For the text-containing cell, return its midpoint in (X, Y) coordinate format. 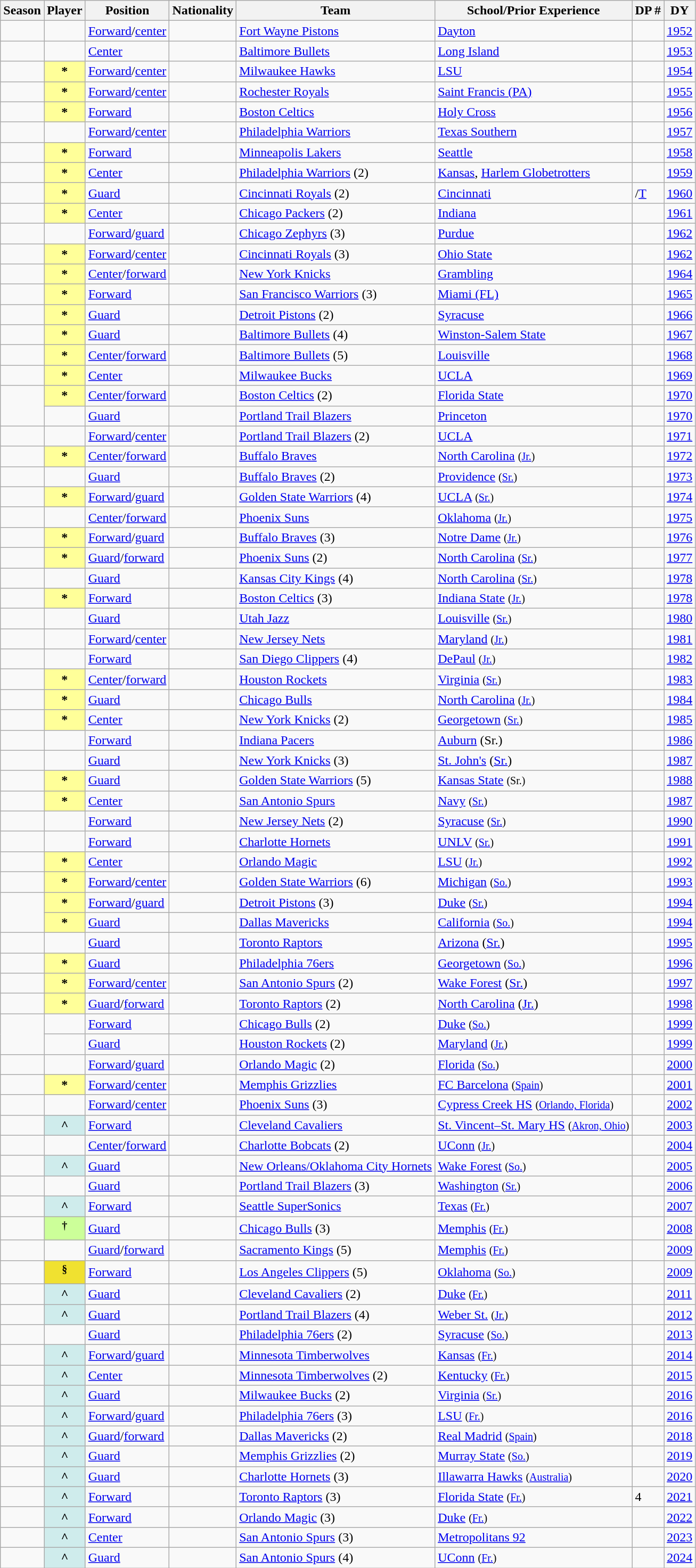
UConn (Jr.) (534, 1145)
San Antonio Spurs (2) (335, 983)
California (So.) (534, 923)
2001 (679, 1085)
Rochester Royals (335, 92)
2021 (679, 1497)
Season (22, 11)
Georgetown (Sr.) (534, 720)
4 (648, 1497)
DP # (648, 11)
Indiana Pacers (335, 740)
Holy Cross (534, 112)
Arizona (Sr.) (534, 943)
Seattle SuperSonics (335, 1206)
Dallas Mavericks (2) (335, 1436)
Princeton (534, 416)
1974 (679, 497)
Minnesota Timberwolves (335, 1355)
UCLA (Sr.) (534, 497)
Toronto Raptors (3) (335, 1497)
1971 (679, 436)
DY (679, 11)
Weber St. (Jr.) (534, 1315)
1961 (679, 213)
/T (648, 193)
Baltimore Bullets (4) (335, 335)
Team (335, 11)
UConn (Fr.) (534, 1557)
1981 (679, 639)
Golden State Warriors (4) (335, 497)
Georgetown (So.) (534, 963)
1990 (679, 821)
Cincinnati Royals (2) (335, 193)
1967 (679, 335)
Memphis Grizzlies (335, 1085)
Orlando Magic (335, 861)
San Antonio Spurs (335, 801)
Position (127, 11)
New York Knicks (3) (335, 760)
Louisville (Sr.) (534, 619)
1984 (679, 700)
2006 (679, 1186)
Cleveland Cavaliers (2) (335, 1294)
Kansas State (Sr.) (534, 781)
Oklahoma (Jr.) (534, 517)
Navy (Sr.) (534, 801)
1995 (679, 943)
2008 (679, 1228)
Dayton (534, 31)
1993 (679, 882)
1975 (679, 517)
1958 (679, 152)
Kansas, Harlem Globetrotters (534, 173)
2005 (679, 1165)
Houston Rockets (335, 679)
Cypress Creek HS (Orlando, Florida) (534, 1105)
2020 (679, 1476)
Metropolitans 92 (534, 1537)
1973 (679, 477)
UNLV (Sr.) (534, 841)
Buffalo Braves (2) (335, 477)
1996 (679, 963)
Duke (Sr.) (534, 902)
Grambling (534, 274)
1960 (679, 193)
San Antonio Spurs (3) (335, 1537)
Texas (Fr.) (534, 1206)
2018 (679, 1436)
1964 (679, 274)
1986 (679, 740)
Portland Trail Blazers (2) (335, 436)
Kansas (Fr.) (534, 1355)
Minneapolis Lakers (335, 152)
Kansas City Kings (4) (335, 578)
Auburn (Sr.) (534, 740)
New Jersey Nets (335, 639)
Florida (So.) (534, 1064)
† (64, 1228)
2024 (679, 1557)
§ (64, 1273)
Baltimore Bullets (335, 51)
Memphis Grizzlies (2) (335, 1456)
Florida State (534, 396)
LSU (Fr.) (534, 1416)
Buffalo Braves (3) (335, 537)
1954 (679, 71)
Portland Trail Blazers (3) (335, 1186)
Wake Forest (Sr.) (534, 983)
1980 (679, 619)
2014 (679, 1355)
New Jersey Nets (2) (335, 821)
1991 (679, 841)
Cleveland Cavaliers (335, 1125)
Golden State Warriors (5) (335, 781)
Chicago Bulls (3) (335, 1228)
1977 (679, 557)
Purdue (534, 233)
Miami (FL) (534, 294)
Cincinnati (534, 193)
Oklahoma (So.) (534, 1273)
2011 (679, 1294)
1953 (679, 51)
Boston Celtics (335, 112)
Providence (Sr.) (534, 477)
Washington (Sr.) (534, 1186)
1998 (679, 1004)
St. John's (Sr.) (534, 760)
1992 (679, 861)
1985 (679, 720)
1976 (679, 537)
Detroit Pistons (3) (335, 902)
Chicago Bulls (335, 700)
2000 (679, 1064)
2003 (679, 1125)
LSU (534, 71)
Portland Trail Blazers (335, 416)
Houston Rockets (2) (335, 1044)
Wake Forest (So.) (534, 1165)
1955 (679, 92)
1972 (679, 456)
1997 (679, 983)
Player (64, 11)
1968 (679, 355)
Dallas Mavericks (335, 923)
Indiana State (Jr.) (534, 598)
St. Vincent–St. Mary HS (Akron, Ohio) (534, 1125)
Milwaukee Hawks (335, 71)
1957 (679, 132)
Syracuse (Sr.) (534, 821)
2004 (679, 1145)
Milwaukee Bucks (335, 375)
San Diego Clippers (4) (335, 659)
Toronto Raptors (2) (335, 1004)
Boston Celtics (3) (335, 598)
New Orleans/Oklahoma City Hornets (335, 1165)
1982 (679, 659)
Notre Dame (Jr.) (534, 537)
Milwaukee Bucks (2) (335, 1395)
LSU (Jr.) (534, 861)
Chicago Zephyrs (3) (335, 233)
2007 (679, 1206)
Charlotte Hornets (3) (335, 1476)
Charlotte Bobcats (2) (335, 1145)
Cincinnati Royals (3) (335, 254)
Philadelphia 76ers (3) (335, 1416)
Philadelphia 76ers (2) (335, 1335)
New York Knicks (335, 274)
1983 (679, 679)
1952 (679, 31)
Florida State (Fr.) (534, 1497)
Los Angeles Clippers (5) (335, 1273)
Phoenix Suns (2) (335, 557)
School/Prior Experience (534, 11)
Chicago Packers (2) (335, 213)
Portland Trail Blazers (4) (335, 1315)
Seattle (534, 152)
Phoenix Suns (335, 517)
Fort Wayne Pistons (335, 31)
Phoenix Suns (3) (335, 1105)
New York Knicks (2) (335, 720)
Illawarra Hawks (Australia) (534, 1476)
Winston-Salem State (534, 335)
2019 (679, 1456)
Chicago Bulls (2) (335, 1024)
Texas Southern (534, 132)
Charlotte Hornets (335, 841)
Nationality (203, 11)
2002 (679, 1105)
Duke (So.) (534, 1024)
1965 (679, 294)
Saint Francis (PA) (534, 92)
FC Barcelona (Spain) (534, 1085)
2023 (679, 1537)
1966 (679, 315)
Syracuse (So.) (534, 1335)
1988 (679, 781)
Murray State (So.) (534, 1456)
Orlando Magic (3) (335, 1517)
2012 (679, 1315)
DePaul (Jr.) (534, 659)
Detroit Pistons (2) (335, 315)
Minnesota Timberwolves (2) (335, 1375)
Philadelphia Warriors (335, 132)
2022 (679, 1517)
1959 (679, 173)
Philadelphia 76ers (335, 963)
San Francisco Warriors (3) (335, 294)
1969 (679, 375)
Indiana (534, 213)
Louisville (534, 355)
Toronto Raptors (335, 943)
Utah Jazz (335, 619)
Philadelphia Warriors (2) (335, 173)
2015 (679, 1375)
2013 (679, 1335)
Real Madrid (Spain) (534, 1436)
Michigan (So.) (534, 882)
Long Island (534, 51)
San Antonio Spurs (4) (335, 1557)
1956 (679, 112)
Boston Celtics (2) (335, 396)
Sacramento Kings (5) (335, 1250)
Syracuse (534, 315)
Ohio State (534, 254)
Kentucky (Fr.) (534, 1375)
Buffalo Braves (335, 456)
Baltimore Bullets (5) (335, 355)
Orlando Magic (2) (335, 1064)
Golden State Warriors (6) (335, 882)
